Extract the [x, y] coordinate from the center of the cell holding the provided text.  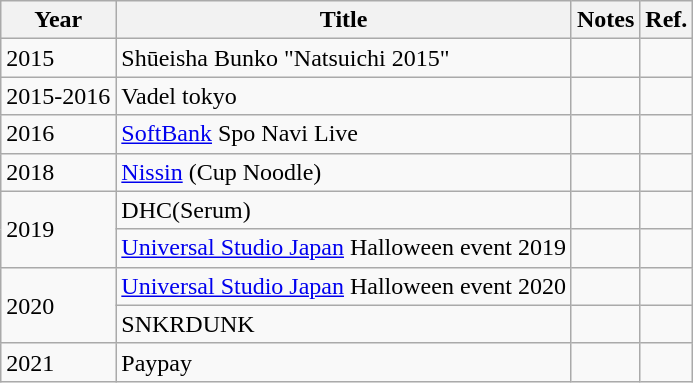
2016 [58, 134]
Nissin (Cup Noodle) [344, 172]
SNKRDUNK [344, 324]
2021 [58, 362]
Year [58, 20]
Paypay [344, 362]
2020 [58, 305]
Shūeisha Bunko "Natsuichi 2015" [344, 58]
SoftBank Spo Navi Live [344, 134]
Universal Studio Japan Halloween event 2019 [344, 248]
2015-2016 [58, 96]
Universal Studio Japan Halloween event 2020 [344, 286]
2018 [58, 172]
Notes [605, 20]
Vadel tokyo [344, 96]
2015 [58, 58]
2019 [58, 229]
Ref. [666, 20]
Title [344, 20]
DHC(Serum) [344, 210]
